Detect which cell encompasses the target text, then output its [x, y] center coordinate. 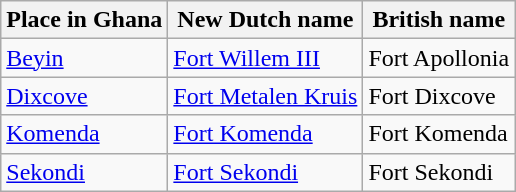
Komenda [84, 134]
Fort Willem III [266, 58]
Place in Ghana [84, 20]
Dixcove [84, 96]
Beyin [84, 58]
Fort Dixcove [439, 96]
New Dutch name [266, 20]
Fort Metalen Kruis [266, 96]
Fort Apollonia [439, 58]
Sekondi [84, 172]
British name [439, 20]
